Identify which cell holds the provided text, then report its [X, Y] central coordinate. 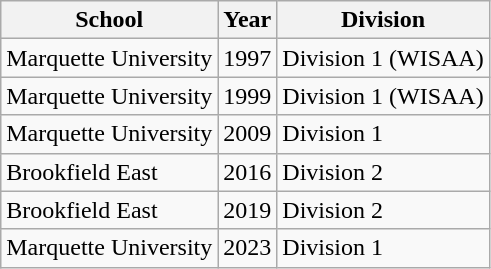
Division [383, 20]
2016 [248, 172]
2019 [248, 210]
1997 [248, 58]
1999 [248, 96]
2023 [248, 248]
School [110, 20]
2009 [248, 134]
Year [248, 20]
